Capture the cell that displays the provided text and extract its (X, Y) central coordinate. 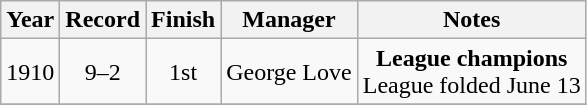
1st (184, 72)
Finish (184, 20)
Notes (472, 20)
9–2 (103, 72)
Manager (290, 20)
Record (103, 20)
League championsLeague folded June 13 (472, 72)
George Love (290, 72)
Year (30, 20)
1910 (30, 72)
